Return the (x, y) coordinate for the center point of the cell that contains the specified text.  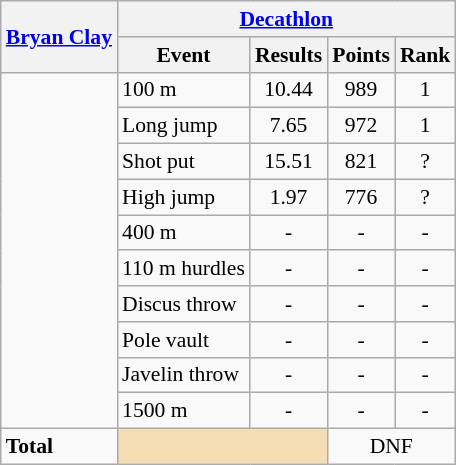
Points (361, 55)
1500 m (184, 411)
Results (288, 55)
Pole vault (184, 340)
400 m (184, 233)
7.65 (288, 126)
Bryan Clay (59, 36)
972 (361, 126)
100 m (184, 90)
776 (361, 197)
Javelin throw (184, 375)
110 m hurdles (184, 269)
Shot put (184, 162)
DNF (391, 447)
989 (361, 90)
Total (59, 447)
Discus throw (184, 304)
Long jump (184, 126)
Decathlon (286, 19)
High jump (184, 197)
821 (361, 162)
1.97 (288, 197)
15.51 (288, 162)
Event (184, 55)
Rank (426, 55)
10.44 (288, 90)
